Extract the (x, y) coordinate from the center of the cell holding the provided text.  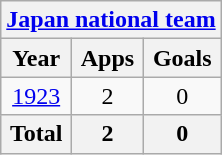
Apps (108, 58)
1923 (36, 96)
Goals (182, 58)
Japan national team (111, 20)
Total (36, 134)
Year (36, 58)
